Capture the cell that displays the provided text and extract its [x, y] central coordinate. 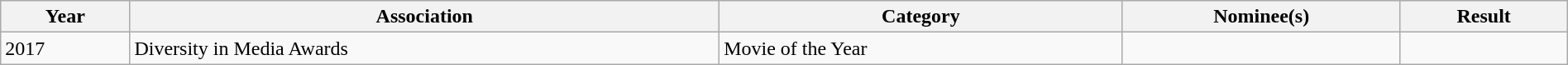
Nominee(s) [1261, 17]
Association [425, 17]
Result [1484, 17]
Year [65, 17]
Movie of the Year [921, 48]
Category [921, 17]
2017 [65, 48]
Diversity in Media Awards [425, 48]
